Locate the cell with the specified text and output its (x, y) center coordinate. 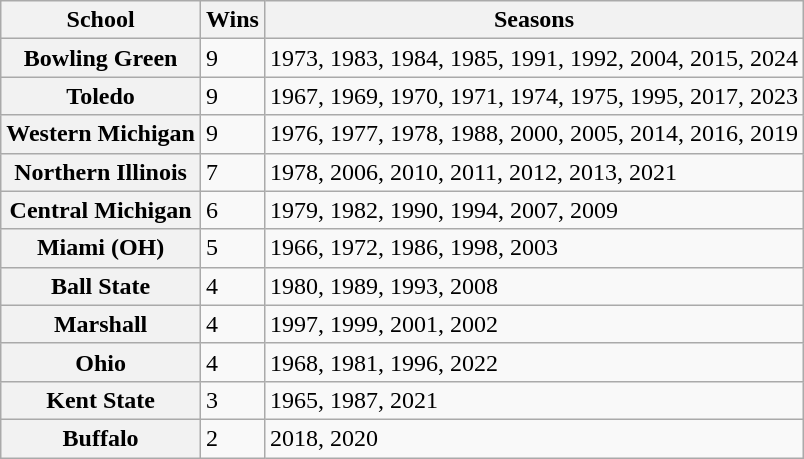
1973, 1983, 1984, 1985, 1991, 1992, 2004, 2015, 2024 (534, 58)
Seasons (534, 20)
2 (232, 438)
Ohio (101, 362)
1976, 1977, 1978, 1988, 2000, 2005, 2014, 2016, 2019 (534, 134)
Central Michigan (101, 210)
Marshall (101, 324)
Toledo (101, 96)
Northern Illinois (101, 172)
5 (232, 248)
3 (232, 400)
1997, 1999, 2001, 2002 (534, 324)
Kent State (101, 400)
Ball State (101, 286)
7 (232, 172)
1979, 1982, 1990, 1994, 2007, 2009 (534, 210)
6 (232, 210)
1968, 1981, 1996, 2022 (534, 362)
1967, 1969, 1970, 1971, 1974, 1975, 1995, 2017, 2023 (534, 96)
Wins (232, 20)
Buffalo (101, 438)
Western Michigan (101, 134)
1966, 1972, 1986, 1998, 2003 (534, 248)
Miami (OH) (101, 248)
Bowling Green (101, 58)
1978, 2006, 2010, 2011, 2012, 2013, 2021 (534, 172)
School (101, 20)
1980, 1989, 1993, 2008 (534, 286)
2018, 2020 (534, 438)
1965, 1987, 2021 (534, 400)
